Find where the given text appears and provide that cell's center as (x, y) coordinate. 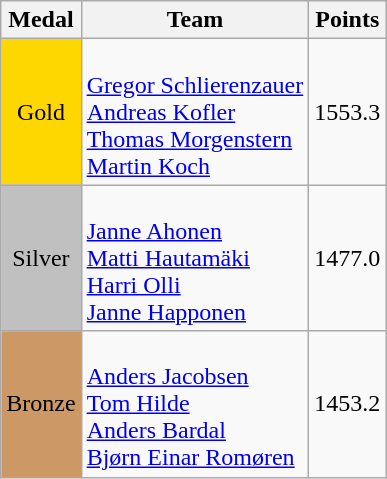
Janne AhonenMatti HautamäkiHarri OlliJanne Happonen (195, 258)
Team (195, 20)
1453.2 (348, 404)
Silver (41, 258)
1477.0 (348, 258)
Anders JacobsenTom HildeAnders BardalBjørn Einar Romøren (195, 404)
Medal (41, 20)
Gregor SchlierenzauerAndreas KoflerThomas MorgensternMartin Koch (195, 112)
1553.3 (348, 112)
Points (348, 20)
Bronze (41, 404)
Gold (41, 112)
